Identify which cell holds the provided text, then report its [x, y] central coordinate. 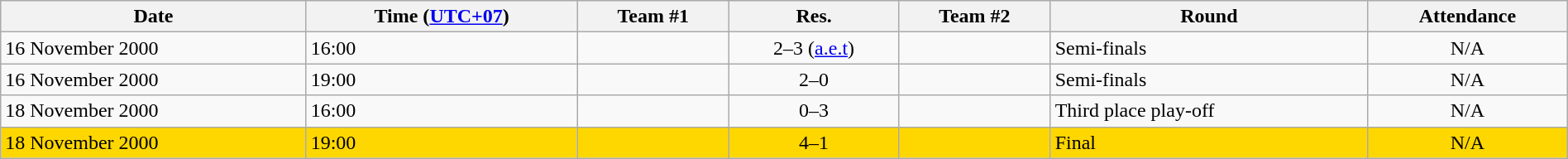
Team #1 [653, 17]
2–0 [814, 79]
4–1 [814, 142]
Team #2 [974, 17]
Round [1209, 17]
Date [154, 17]
Attendance [1468, 17]
0–3 [814, 111]
Res. [814, 17]
Time (UTC+07) [442, 17]
Final [1209, 142]
2–3 (a.e.t) [814, 48]
Third place play-off [1209, 111]
